Return [X, Y] of the center of cell containing provided text 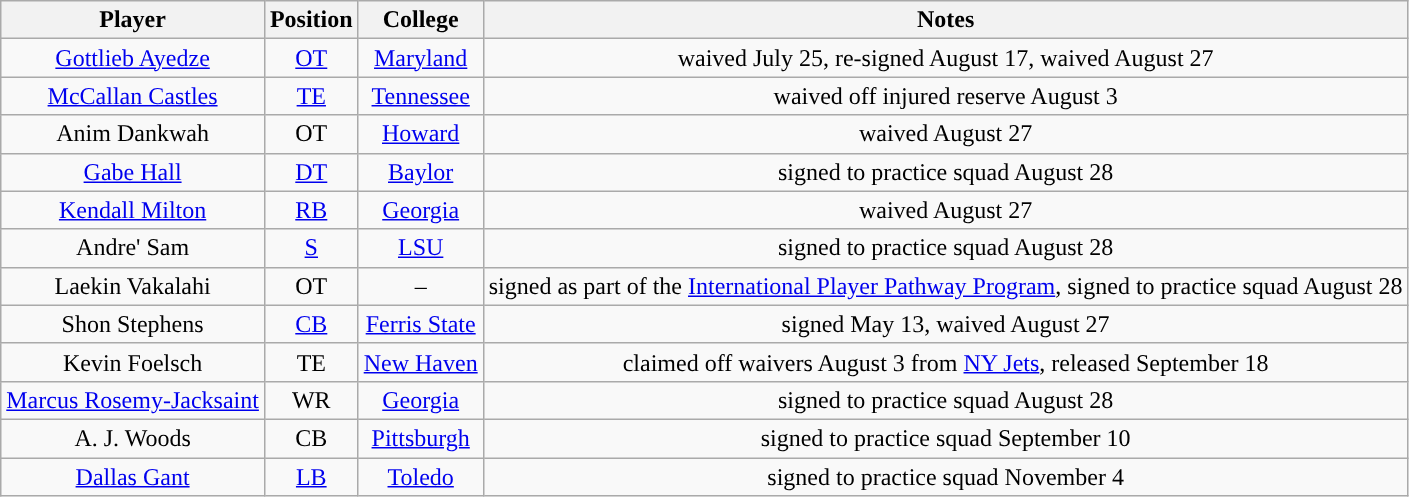
Notes [946, 20]
Laekin Vakalahi [133, 286]
WR [311, 400]
S [311, 248]
A. J. Woods [133, 438]
McCallan Castles [133, 96]
Toledo [420, 477]
Position [311, 20]
College [420, 20]
Marcus Rosemy-Jacksaint [133, 400]
LSU [420, 248]
signed May 13, waived August 27 [946, 324]
Baylor [420, 172]
claimed off waivers August 3 from NY Jets, released September 18 [946, 362]
RB [311, 210]
Maryland [420, 58]
Player [133, 20]
Anim Dankwah [133, 134]
Howard [420, 134]
DT [311, 172]
signed as part of the International Player Pathway Program, signed to practice squad August 28 [946, 286]
Kendall Milton [133, 210]
New Haven [420, 362]
waived July 25, re-signed August 17, waived August 27 [946, 58]
Dallas Gant [133, 477]
signed to practice squad November 4 [946, 477]
Gottlieb Ayedze [133, 58]
signed to practice squad September 10 [946, 438]
waived off injured reserve August 3 [946, 96]
– [420, 286]
Shon Stephens [133, 324]
Andre' Sam [133, 248]
Kevin Foelsch [133, 362]
LB [311, 477]
Gabe Hall [133, 172]
Pittsburgh [420, 438]
Tennessee [420, 96]
Ferris State [420, 324]
